Return the (X, Y) coordinate for the center point of the cell that contains the specified text.  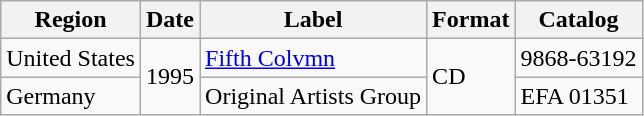
Original Artists Group (314, 96)
Format (471, 20)
CD (471, 77)
1995 (170, 77)
Germany (71, 96)
Date (170, 20)
Region (71, 20)
EFA 01351 (578, 96)
9868-63192 (578, 58)
Catalog (578, 20)
United States (71, 58)
Fifth Colvmn (314, 58)
Label (314, 20)
